Capture the cell that displays the provided text and extract its [x, y] central coordinate. 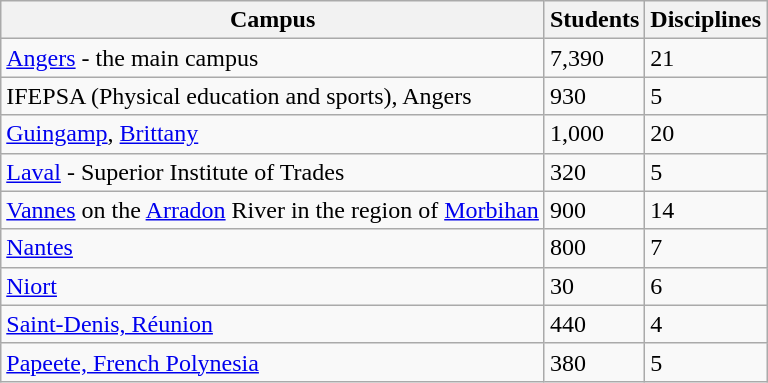
Students [594, 20]
IFEPSA (Physical education and sports), Angers [273, 96]
Saint-Denis, Réunion [273, 324]
320 [594, 172]
Laval - Superior Institute of Trades [273, 172]
14 [706, 210]
Guingamp, Brittany [273, 134]
21 [706, 58]
440 [594, 324]
900 [594, 210]
30 [594, 286]
Disciplines [706, 20]
1,000 [594, 134]
Niort [273, 286]
Vannes on the Arradon River in the region of Morbihan [273, 210]
930 [594, 96]
20 [706, 134]
Campus [273, 20]
Papeete, French Polynesia [273, 362]
800 [594, 248]
6 [706, 286]
Nantes [273, 248]
7,390 [594, 58]
Angers - the main campus [273, 58]
7 [706, 248]
380 [594, 362]
4 [706, 324]
